Find where the given text appears and provide that cell's center as (X, Y) coordinate. 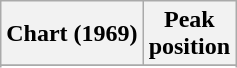
Chart (1969) (72, 34)
Peakposition (189, 34)
